Detect which cell encompasses the target text, then output its (X, Y) center coordinate. 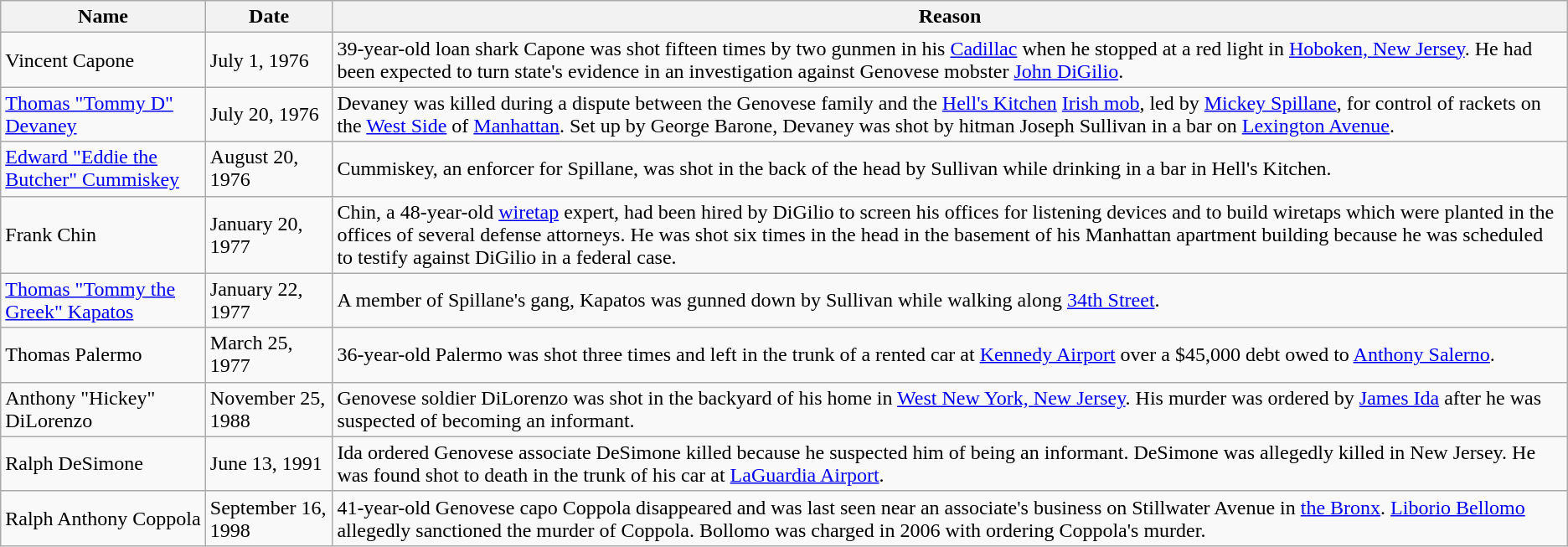
Thomas "Tommy D" Devaney (104, 114)
Frank Chin (104, 235)
Ralph Anthony Coppola (104, 518)
January 22, 1977 (269, 300)
January 20, 1977 (269, 235)
A member of Spillane's gang, Kapatos was gunned down by Sullivan while walking along 34th Street. (950, 300)
July 20, 1976 (269, 114)
Thomas Palermo (104, 355)
September 16, 1998 (269, 518)
Name (104, 17)
Ralph DeSimone (104, 464)
July 1, 1976 (269, 60)
Thomas "Tommy the Greek" Kapatos (104, 300)
36-year-old Palermo was shot three times and left in the trunk of a rented car at Kennedy Airport over a $45,000 debt owed to Anthony Salerno. (950, 355)
November 25, 1988 (269, 409)
August 20, 1976 (269, 169)
Edward "Eddie the Butcher" Cummiskey (104, 169)
Cummiskey, an enforcer for Spillane, was shot in the back of the head by Sullivan while drinking in a bar in Hell's Kitchen. (950, 169)
Anthony "Hickey" DiLorenzo (104, 409)
March 25, 1977 (269, 355)
Vincent Capone (104, 60)
Date (269, 17)
Reason (950, 17)
June 13, 1991 (269, 464)
